Find where the given text appears and provide that cell's center as (x, y) coordinate. 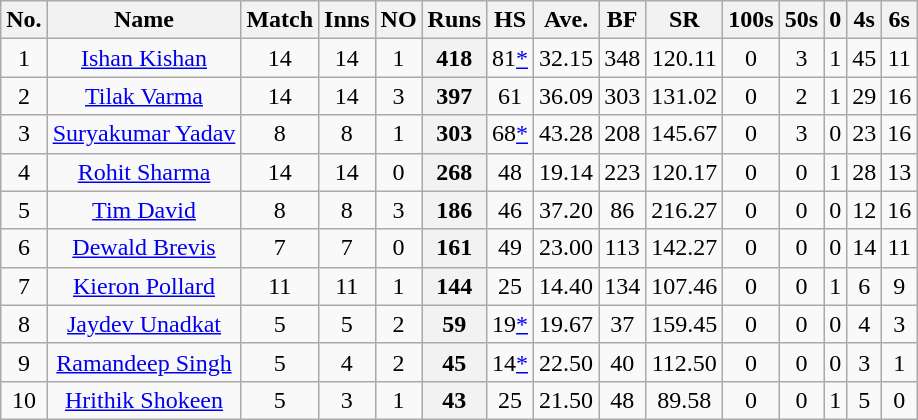
29 (864, 96)
Dewald Brevis (144, 248)
40 (622, 362)
120.11 (684, 58)
49 (510, 248)
Kieron Pollard (144, 286)
19.67 (566, 324)
46 (510, 210)
Suryakumar Yadav (144, 134)
61 (510, 96)
161 (454, 248)
113 (622, 248)
43.28 (566, 134)
216.27 (684, 210)
4s (864, 20)
268 (454, 172)
Ishan Kishan (144, 58)
Ramandeep Singh (144, 362)
144 (454, 286)
418 (454, 58)
14* (510, 362)
Ave. (566, 20)
Tilak Varma (144, 96)
50s (801, 20)
86 (622, 210)
89.58 (684, 400)
23 (864, 134)
68* (510, 134)
348 (622, 58)
14.40 (566, 286)
6s (900, 20)
120.17 (684, 172)
13 (900, 172)
131.02 (684, 96)
100s (751, 20)
No. (24, 20)
223 (622, 172)
19* (510, 324)
NO (398, 20)
186 (454, 210)
43 (454, 400)
28 (864, 172)
112.50 (684, 362)
159.45 (684, 324)
208 (622, 134)
21.50 (566, 400)
107.46 (684, 286)
BF (622, 20)
Tim David (144, 210)
Match (280, 20)
Rohit Sharma (144, 172)
37 (622, 324)
145.67 (684, 134)
23.00 (566, 248)
36.09 (566, 96)
Hrithik Shokeen (144, 400)
397 (454, 96)
142.27 (684, 248)
19.14 (566, 172)
81* (510, 58)
22.50 (566, 362)
SR (684, 20)
Runs (454, 20)
Inns (347, 20)
134 (622, 286)
Jaydev Unadkat (144, 324)
59 (454, 324)
32.15 (566, 58)
Name (144, 20)
12 (864, 210)
10 (24, 400)
HS (510, 20)
37.20 (566, 210)
